Extract the [x, y] coordinate from the center of the cell holding the provided text.  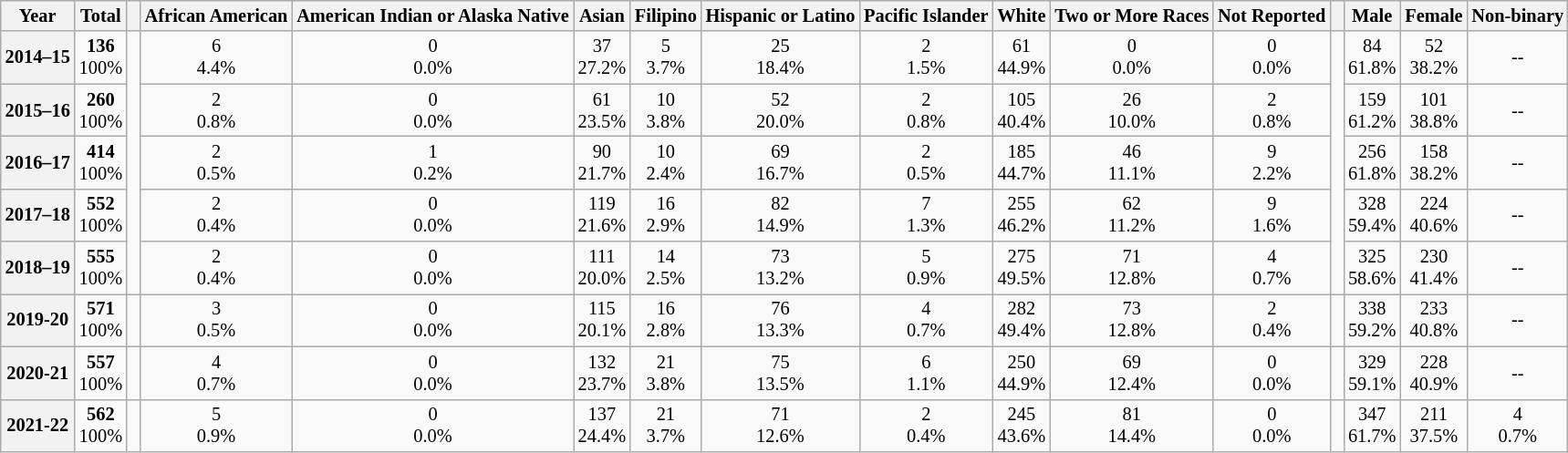
6123.5% [602, 110]
Hispanic or Latino [781, 15]
Pacific Islander [926, 15]
American Indian or Alaska Native [432, 15]
6144.9% [1022, 57]
21137.5% [1434, 426]
African American [217, 15]
32959.1% [1372, 373]
11520.1% [602, 320]
15838.2% [1434, 162]
15961.2% [1372, 110]
Male [1372, 15]
414100% [100, 162]
25044.9% [1022, 373]
142.5% [666, 268]
4611.1% [1131, 162]
25546.2% [1022, 215]
8214.9% [781, 215]
Female [1434, 15]
557100% [100, 373]
6211.2% [1131, 215]
103.8% [666, 110]
5220.0% [781, 110]
22440.6% [1434, 215]
13724.4% [602, 426]
25661.8% [1372, 162]
2020-21 [38, 373]
21.5% [926, 57]
136100% [100, 57]
2015–16 [38, 110]
6916.7% [781, 162]
61.1% [926, 373]
Total [100, 15]
32859.4% [1372, 215]
24543.6% [1022, 426]
32558.6% [1372, 268]
11921.6% [602, 215]
7112.6% [781, 426]
2019-20 [38, 320]
Two or More Races [1131, 15]
33859.2% [1372, 320]
23340.8% [1434, 320]
102.4% [666, 162]
13223.7% [602, 373]
27549.5% [1022, 268]
23041.4% [1434, 268]
28249.4% [1022, 320]
2021-22 [38, 426]
8461.8% [1372, 57]
9021.7% [602, 162]
Non-binary [1518, 15]
18544.7% [1022, 162]
162.9% [666, 215]
7613.3% [781, 320]
7513.5% [781, 373]
213.7% [666, 426]
562100% [100, 426]
22840.9% [1434, 373]
White [1022, 15]
30.5% [217, 320]
552100% [100, 215]
213.8% [666, 373]
7312.8% [1131, 320]
3727.2% [602, 57]
2016–17 [38, 162]
11120.0% [602, 268]
10138.8% [1434, 110]
10540.4% [1022, 110]
Asian [602, 15]
2017–18 [38, 215]
64.4% [217, 57]
34761.7% [1372, 426]
260100% [100, 110]
7112.8% [1131, 268]
6912.4% [1131, 373]
Not Reported [1272, 15]
5238.2% [1434, 57]
571100% [100, 320]
10.2% [432, 162]
91.6% [1272, 215]
2610.0% [1131, 110]
8114.4% [1131, 426]
53.7% [666, 57]
162.8% [666, 320]
2518.4% [781, 57]
92.2% [1272, 162]
2018–19 [38, 268]
7313.2% [781, 268]
2014–15 [38, 57]
555100% [100, 268]
71.3% [926, 215]
Year [38, 15]
Filipino [666, 15]
